Output the (x, y) coordinate of the center of the cell containing the given text.  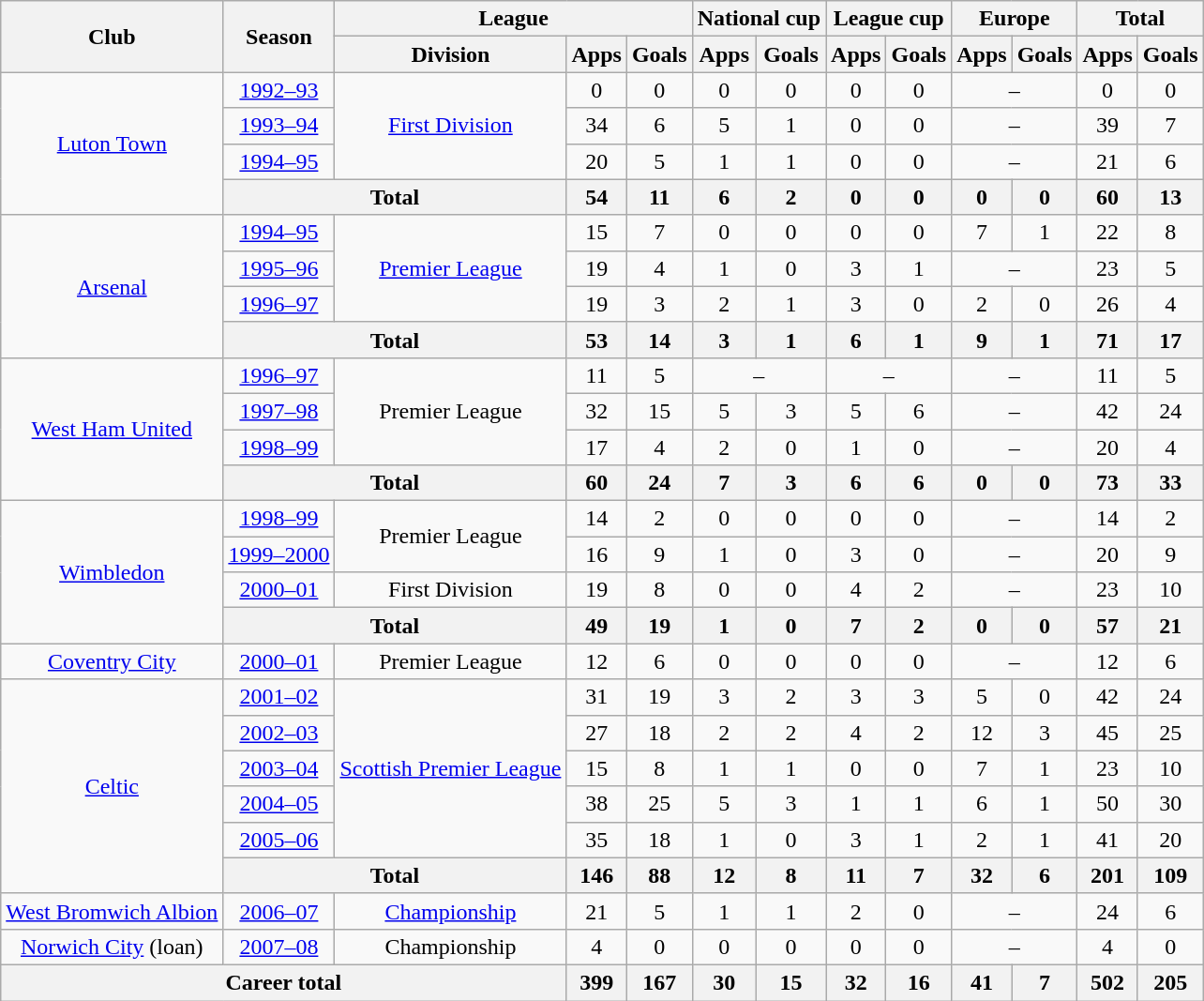
Wimbledon (113, 572)
National cup (759, 19)
Arsenal (113, 286)
73 (1107, 483)
35 (596, 840)
49 (596, 626)
2004–05 (279, 804)
2006–07 (279, 911)
Celtic (113, 786)
League (514, 19)
Scottish Premier League (450, 768)
57 (1107, 626)
1997–98 (279, 411)
201 (1107, 875)
2007–08 (279, 947)
2005–06 (279, 840)
1995–96 (279, 268)
399 (596, 982)
45 (1107, 733)
Luton Town (113, 144)
1993–94 (279, 126)
27 (596, 733)
Division (450, 54)
146 (596, 875)
205 (1170, 982)
Europe (1015, 19)
71 (1107, 340)
2003–04 (279, 768)
2002–03 (279, 733)
34 (596, 126)
502 (1107, 982)
26 (1107, 304)
League cup (889, 19)
53 (596, 340)
Club (113, 37)
88 (659, 875)
39 (1107, 126)
167 (659, 982)
109 (1170, 875)
1992–93 (279, 90)
Norwich City (loan) (113, 947)
54 (596, 197)
31 (596, 697)
13 (1170, 197)
38 (596, 804)
West Ham United (113, 429)
50 (1107, 804)
Coventry City (113, 661)
22 (1107, 233)
1999–2000 (279, 554)
Season (279, 37)
33 (1170, 483)
West Bromwich Albion (113, 911)
2001–02 (279, 697)
Career total (283, 982)
